Pinpoint the cell where the given text exists, returning its [x, y] midpoint coordinate. 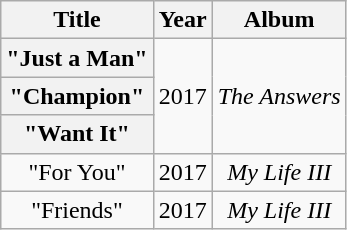
Album [279, 20]
Title [77, 20]
"Just a Man" [77, 58]
The Answers [279, 96]
"Champion" [77, 96]
"Want It" [77, 134]
"For You" [77, 172]
"Friends" [77, 210]
Year [182, 20]
